Capture the cell that displays the provided text and extract its (X, Y) central coordinate. 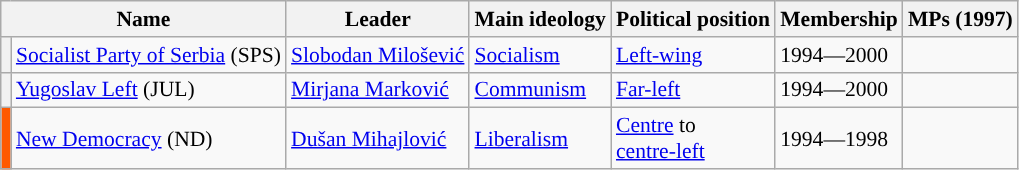
1994—1998 (839, 138)
MPs (1997) (960, 19)
Membership (839, 19)
Centre tocentre-left (693, 138)
Far-left (693, 90)
Socialism (540, 55)
New Democracy (ND) (148, 138)
Main ideology (540, 19)
Leader (378, 19)
Political position (693, 19)
Left-wing (693, 55)
Dušan Mihajlović (378, 138)
Communism (540, 90)
Mirjana Marković (378, 90)
Name (144, 19)
Slobodan Milošević (378, 55)
Liberalism (540, 138)
Yugoslav Left (JUL) (148, 90)
Socialist Party of Serbia (SPS) (148, 55)
